Scan for the cell matching the given text and deliver its (x, y) coordinate at center. 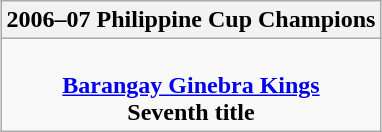
2006–07 Philippine Cup Champions (191, 20)
Barangay Ginebra Kings Seventh title (191, 85)
